Provide the [x, y] coordinate of the cell's center where the given text is located.  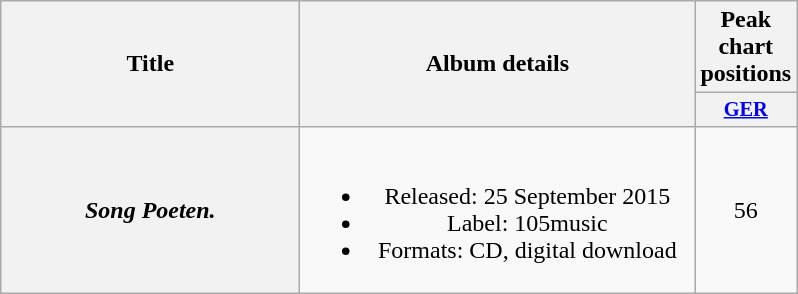
Peak chart positions [746, 47]
Song Poeten. [150, 210]
Title [150, 64]
56 [746, 210]
GER [746, 110]
Released: 25 September 2015Label: 105musicFormats: CD, digital download [498, 210]
Album details [498, 64]
